Output the [X, Y] coordinate of the center of the cell containing the given text.  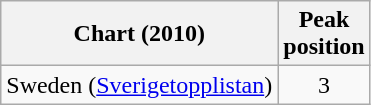
Sweden (Sverigetopplistan) [140, 85]
3 [324, 85]
Chart (2010) [140, 34]
Peakposition [324, 34]
